Extract the (x, y) coordinate from the center of the cell holding the provided text.  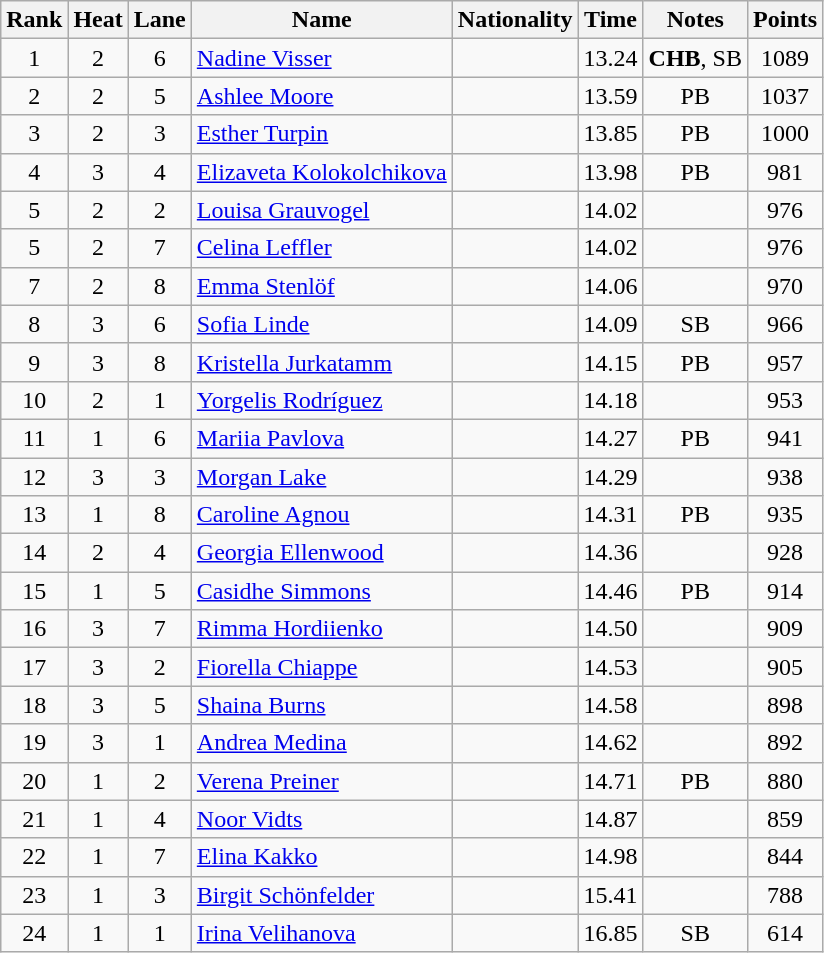
Louisa Grauvogel (322, 210)
981 (786, 172)
Lane (160, 20)
970 (786, 286)
23 (34, 895)
Fiorella Chiappe (322, 667)
21 (34, 819)
935 (786, 515)
844 (786, 857)
909 (786, 629)
15.41 (610, 895)
14.36 (610, 553)
1089 (786, 58)
14.46 (610, 591)
Birgit Schönfelder (322, 895)
Shaina Burns (322, 705)
14.87 (610, 819)
14.98 (610, 857)
CHB, SB (695, 58)
Name (322, 20)
Yorgelis Rodríguez (322, 400)
957 (786, 362)
Notes (695, 20)
Heat (98, 20)
966 (786, 324)
892 (786, 743)
13.98 (610, 172)
14.18 (610, 400)
14.50 (610, 629)
20 (34, 781)
Georgia Ellenwood (322, 553)
Nadine Visser (322, 58)
1000 (786, 134)
Rank (34, 20)
11 (34, 438)
Time (610, 20)
14.29 (610, 477)
Noor Vidts (322, 819)
18 (34, 705)
14.62 (610, 743)
Rimma Hordiienko (322, 629)
Andrea Medina (322, 743)
Nationality (515, 20)
24 (34, 933)
10 (34, 400)
Elizaveta Kolokolchikova (322, 172)
15 (34, 591)
9 (34, 362)
14.31 (610, 515)
13 (34, 515)
14.15 (610, 362)
14.27 (610, 438)
Sofia Linde (322, 324)
914 (786, 591)
880 (786, 781)
Kristella Jurkatamm (322, 362)
17 (34, 667)
905 (786, 667)
14.71 (610, 781)
12 (34, 477)
614 (786, 933)
16.85 (610, 933)
Points (786, 20)
14.53 (610, 667)
788 (786, 895)
Emma Stenlöf (322, 286)
16 (34, 629)
941 (786, 438)
14.06 (610, 286)
928 (786, 553)
Caroline Agnou (322, 515)
Celina Leffler (322, 248)
13.59 (610, 96)
14.58 (610, 705)
Morgan Lake (322, 477)
Ashlee Moore (322, 96)
22 (34, 857)
Casidhe Simmons (322, 591)
859 (786, 819)
Esther Turpin (322, 134)
13.85 (610, 134)
1037 (786, 96)
Elina Kakko (322, 857)
19 (34, 743)
Irina Velihanova (322, 933)
Mariia Pavlova (322, 438)
13.24 (610, 58)
14.09 (610, 324)
Verena Preiner (322, 781)
938 (786, 477)
14 (34, 553)
898 (786, 705)
953 (786, 400)
